Return (X, Y) of the center of cell containing provided text 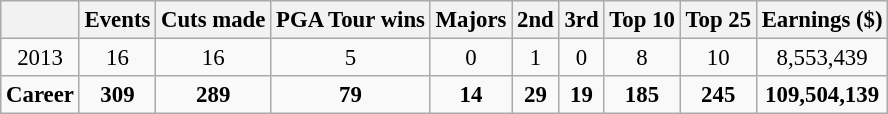
309 (117, 95)
8 (642, 58)
Career (40, 95)
Earnings ($) (822, 20)
Events (117, 20)
10 (718, 58)
2nd (536, 20)
109,504,139 (822, 95)
3rd (582, 20)
245 (718, 95)
8,553,439 (822, 58)
185 (642, 95)
289 (214, 95)
Majors (470, 20)
Top 25 (718, 20)
2013 (40, 58)
19 (582, 95)
14 (470, 95)
79 (351, 95)
PGA Tour wins (351, 20)
29 (536, 95)
Cuts made (214, 20)
1 (536, 58)
Top 10 (642, 20)
5 (351, 58)
